Pinpoint the cell where the given text exists, returning its [x, y] midpoint coordinate. 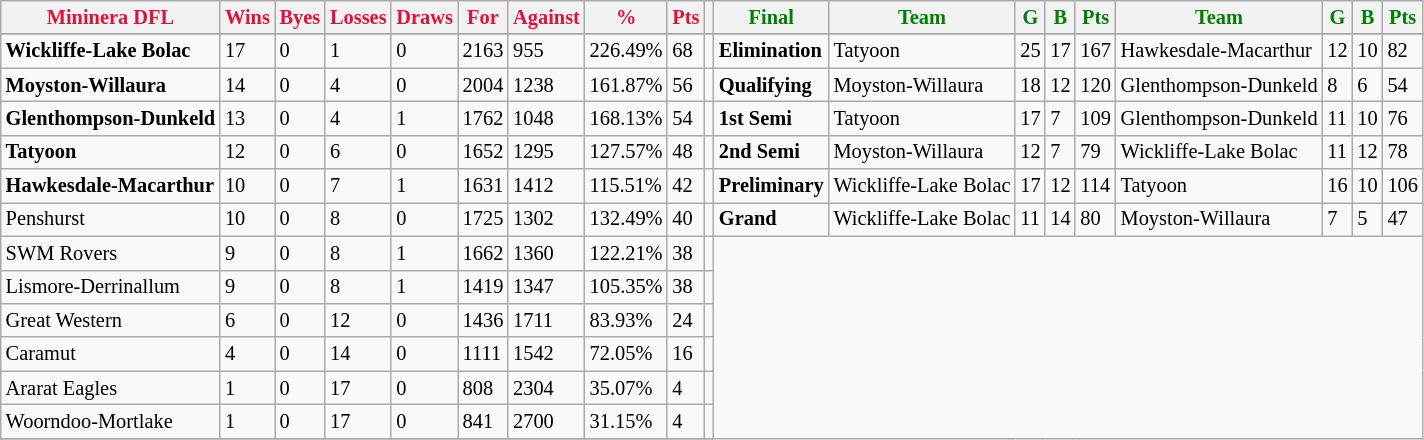
18 [1030, 85]
1436 [483, 320]
161.87% [626, 85]
48 [686, 152]
808 [483, 388]
105.35% [626, 287]
Penshurst [110, 219]
1631 [483, 186]
24 [686, 320]
1711 [546, 320]
83.93% [626, 320]
168.13% [626, 118]
109 [1095, 118]
2nd Semi [772, 152]
1725 [483, 219]
1238 [546, 85]
1111 [483, 354]
Against [546, 17]
1412 [546, 186]
Qualifying [772, 85]
40 [686, 219]
106 [1403, 186]
82 [1403, 51]
80 [1095, 219]
Wins [248, 17]
132.49% [626, 219]
122.21% [626, 253]
68 [686, 51]
1360 [546, 253]
1295 [546, 152]
2304 [546, 388]
31.15% [626, 421]
Ararat Eagles [110, 388]
79 [1095, 152]
Losses [358, 17]
Lismore-Derrinallum [110, 287]
1419 [483, 287]
2004 [483, 85]
120 [1095, 85]
114 [1095, 186]
13 [248, 118]
Final [772, 17]
2700 [546, 421]
Caramut [110, 354]
35.07% [626, 388]
Draws [424, 17]
Grand [772, 219]
Byes [300, 17]
Woorndoo-Mortlake [110, 421]
1762 [483, 118]
167 [1095, 51]
226.49% [626, 51]
% [626, 17]
1302 [546, 219]
Preliminary [772, 186]
841 [483, 421]
1st Semi [772, 118]
56 [686, 85]
Great Western [110, 320]
Elimination [772, 51]
42 [686, 186]
127.57% [626, 152]
For [483, 17]
78 [1403, 152]
2163 [483, 51]
47 [1403, 219]
76 [1403, 118]
1662 [483, 253]
1347 [546, 287]
115.51% [626, 186]
Mininera DFL [110, 17]
955 [546, 51]
5 [1368, 219]
1652 [483, 152]
1048 [546, 118]
72.05% [626, 354]
1542 [546, 354]
SWM Rovers [110, 253]
25 [1030, 51]
